Detect which cell encompasses the target text, then output its [x, y] center coordinate. 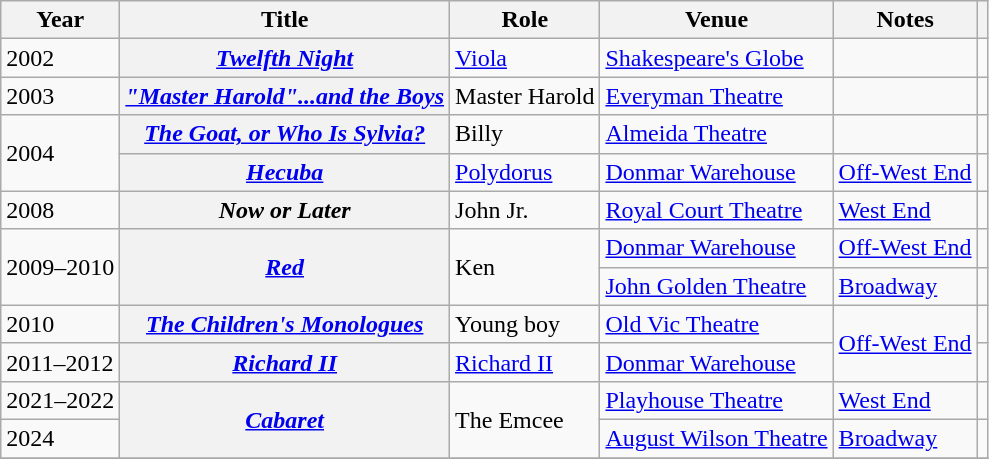
2002 [60, 58]
Everyman Theatre [716, 96]
Twelfth Night [285, 58]
2009–2010 [60, 267]
Billy [525, 134]
Young boy [525, 324]
"Master Harold"...and the Boys [285, 96]
The Children's Monologues [285, 324]
Venue [716, 20]
Notes [905, 20]
Year [60, 20]
2021–2022 [60, 400]
John Jr. [525, 210]
John Golden Theatre [716, 286]
Shakespeare's Globe [716, 58]
2004 [60, 153]
Viola [525, 58]
Playhouse Theatre [716, 400]
Master Harold [525, 96]
Role [525, 20]
Ken [525, 267]
Now or Later [285, 210]
2008 [60, 210]
The Emcee [525, 419]
August Wilson Theatre [716, 438]
Red [285, 267]
Title [285, 20]
Almeida Theatre [716, 134]
Polydorus [525, 172]
Cabaret [285, 419]
Hecuba [285, 172]
2010 [60, 324]
2024 [60, 438]
Old Vic Theatre [716, 324]
2011–2012 [60, 362]
2003 [60, 96]
Royal Court Theatre [716, 210]
The Goat, or Who Is Sylvia? [285, 134]
